Output the [X, Y] coordinate of the center of the cell containing the given text.  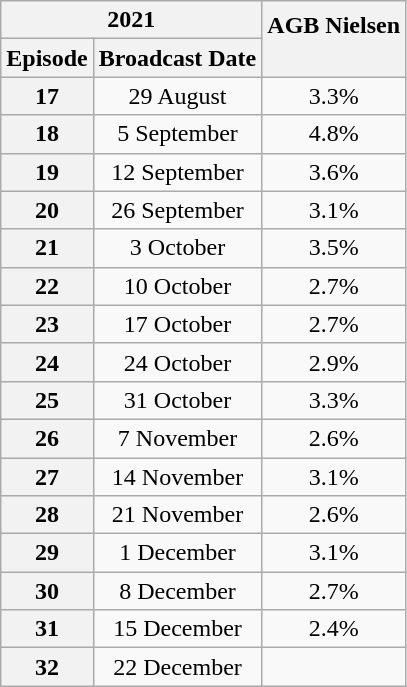
31 [47, 629]
5 September [178, 134]
22 [47, 286]
10 October [178, 286]
8 December [178, 591]
2.9% [334, 362]
1 December [178, 553]
2.4% [334, 629]
17 October [178, 324]
Episode [47, 58]
AGB Nielsen [334, 39]
19 [47, 172]
23 [47, 324]
20 [47, 210]
17 [47, 96]
25 [47, 400]
12 September [178, 172]
15 December [178, 629]
26 September [178, 210]
Broadcast Date [178, 58]
22 December [178, 667]
7 November [178, 438]
24 October [178, 362]
3 October [178, 248]
26 [47, 438]
29 August [178, 96]
28 [47, 515]
14 November [178, 477]
30 [47, 591]
21 November [178, 515]
3.5% [334, 248]
2021 [132, 20]
27 [47, 477]
21 [47, 248]
29 [47, 553]
32 [47, 667]
4.8% [334, 134]
24 [47, 362]
31 October [178, 400]
18 [47, 134]
3.6% [334, 172]
